Capture the cell that displays the provided text and extract its (x, y) central coordinate. 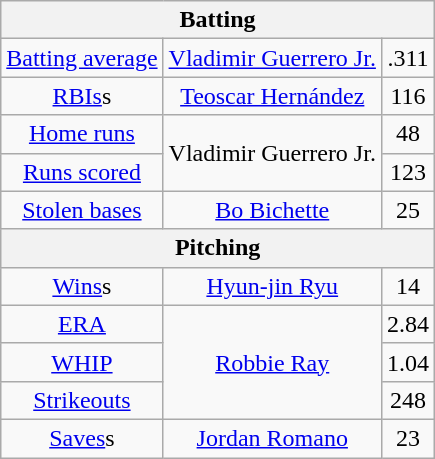
Home runs (82, 134)
Robbie Ray (272, 362)
2.84 (408, 324)
WHIP (82, 362)
RBIss (82, 96)
Jordan Romano (272, 438)
116 (408, 96)
Strikeouts (82, 400)
Batting average (82, 58)
Winss (82, 286)
48 (408, 134)
23 (408, 438)
25 (408, 210)
Stolen bases (82, 210)
1.04 (408, 362)
ERA (82, 324)
14 (408, 286)
Pitching (218, 248)
Savess (82, 438)
Bo Bichette (272, 210)
Hyun-jin Ryu (272, 286)
Teoscar Hernández (272, 96)
248 (408, 400)
Batting (218, 20)
.311 (408, 58)
Runs scored (82, 172)
123 (408, 172)
